For the text-containing cell, return its midpoint in [x, y] coordinate format. 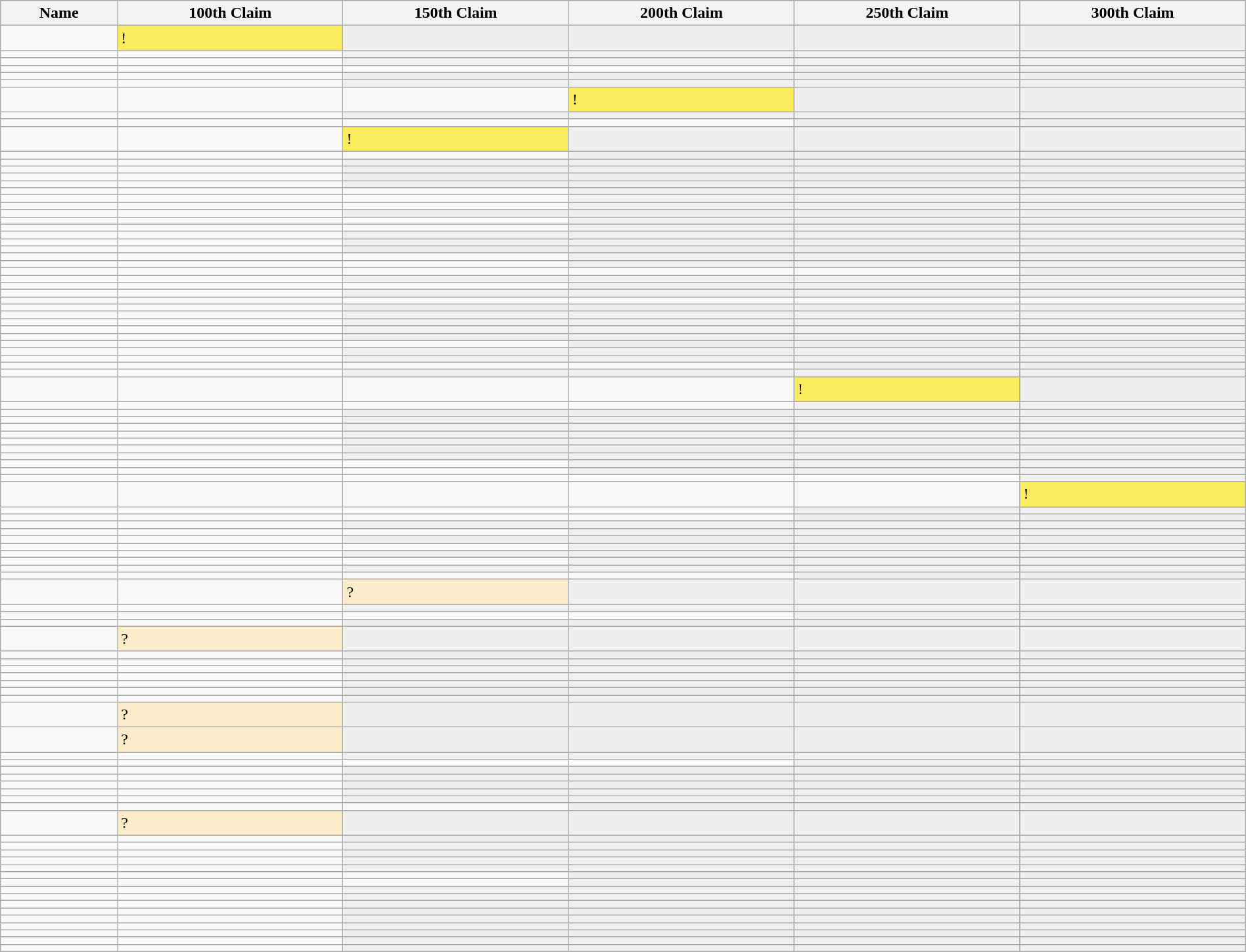
200th Claim [681, 13]
Name [59, 13]
250th Claim [907, 13]
300th Claim [1133, 13]
150th Claim [456, 13]
100th Claim [230, 13]
